Find where the given text appears and provide that cell's center as [X, Y] coordinate. 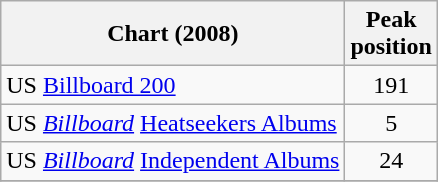
US Billboard 200 [173, 85]
US Billboard Independent Albums [173, 161]
191 [391, 85]
Chart (2008) [173, 34]
Peakposition [391, 34]
24 [391, 161]
US Billboard Heatseekers Albums [173, 123]
5 [391, 123]
